Locate the cell with the specified text and output its (x, y) center coordinate. 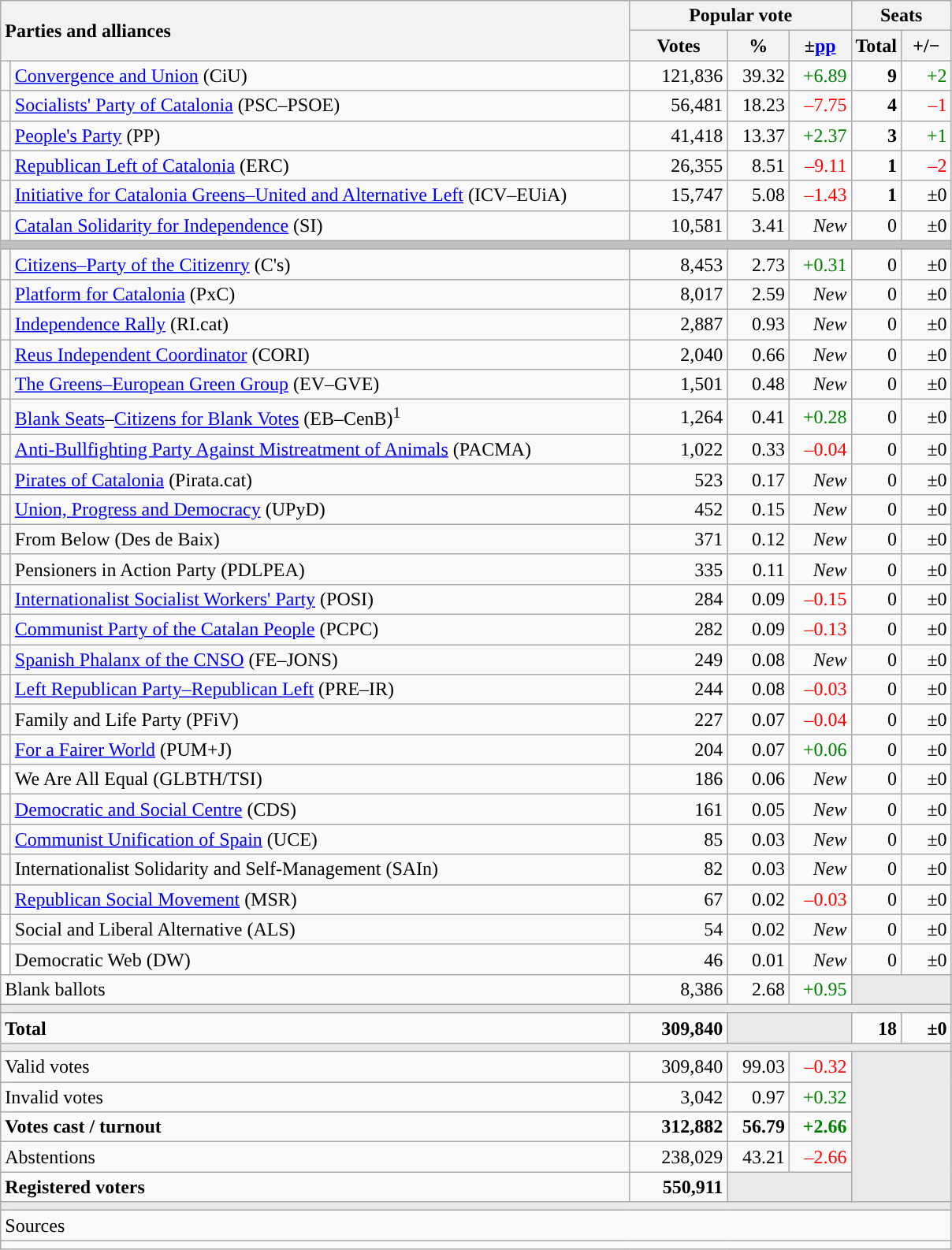
8,386 (679, 989)
Votes cast / turnout (315, 1127)
249 (679, 660)
186 (679, 779)
Blank Seats–Citizens for Blank Votes (EB–CenB)1 (320, 418)
41,418 (679, 136)
+0.31 (820, 264)
85 (679, 839)
Abstentions (315, 1157)
Internationalist Socialist Workers' Party (POSI) (320, 599)
1,022 (679, 449)
523 (679, 479)
Sources (476, 1226)
Popular vote (741, 16)
Seats (902, 16)
1,501 (679, 385)
People's Party (PP) (320, 136)
–7.75 (820, 106)
238,029 (679, 1157)
4 (876, 106)
Reus Independent Coordinator (CORI) (320, 354)
Citizens–Party of the Citizenry (C's) (320, 264)
Invalid votes (315, 1097)
284 (679, 599)
The Greens–European Green Group (EV–GVE) (320, 385)
Family and Life Party (PFiV) (320, 720)
Parties and alliances (315, 31)
18 (876, 1028)
+0.06 (820, 750)
Spanish Phalanx of the CNSO (FE–JONS) (320, 660)
–0.13 (820, 630)
9 (876, 76)
26,355 (679, 166)
0.97 (758, 1097)
46 (679, 959)
From Below (Des de Baix) (320, 539)
312,882 (679, 1127)
1,264 (679, 418)
39.32 (758, 76)
0.48 (758, 385)
–1.43 (820, 195)
8.51 (758, 166)
2,887 (679, 324)
2.59 (758, 294)
0.17 (758, 479)
Socialists' Party of Catalonia (PSC–PSOE) (320, 106)
43.21 (758, 1157)
99.03 (758, 1067)
–2 (927, 166)
Democratic Web (DW) (320, 959)
Republican Left of Catalonia (ERC) (320, 166)
5.08 (758, 195)
Platform for Catalonia (PxC) (320, 294)
+2.66 (820, 1127)
–2.66 (820, 1157)
+6.89 (820, 76)
Initiative for Catalonia Greens–United and Alternative Left (ICV–EUiA) (320, 195)
+0.28 (820, 418)
8,453 (679, 264)
0.11 (758, 569)
Blank ballots (315, 989)
0.93 (758, 324)
Communist Party of the Catalan People (PCPC) (320, 630)
0.33 (758, 449)
–0.15 (820, 599)
0.15 (758, 509)
Democratic and Social Centre (CDS) (320, 809)
0.12 (758, 539)
Republican Social Movement (MSR) (320, 899)
0.41 (758, 418)
We Are All Equal (GLBTH/TSI) (320, 779)
121,836 (679, 76)
±pp (820, 46)
+0.32 (820, 1097)
+/− (927, 46)
8,017 (679, 294)
161 (679, 809)
Valid votes (315, 1067)
371 (679, 539)
–9.11 (820, 166)
Votes (679, 46)
Union, Progress and Democracy (UPyD) (320, 509)
+2 (927, 76)
Convergence and Union (CiU) (320, 76)
+2.37 (820, 136)
0.05 (758, 809)
15,747 (679, 195)
Independence Rally (RI.cat) (320, 324)
2.73 (758, 264)
227 (679, 720)
2.68 (758, 989)
0.66 (758, 354)
Catalan Solidarity for Independence (SI) (320, 225)
Social and Liberal Alternative (ALS) (320, 929)
3.41 (758, 225)
% (758, 46)
54 (679, 929)
Communist Unification of Spain (UCE) (320, 839)
452 (679, 509)
Internationalist Solidarity and Self-Management (SAIn) (320, 869)
3 (876, 136)
0.01 (758, 959)
82 (679, 869)
Anti-Bullfighting Party Against Mistreatment of Animals (PACMA) (320, 449)
–0.32 (820, 1067)
Pirates of Catalonia (Pirata.cat) (320, 479)
244 (679, 690)
Left Republican Party–Republican Left (PRE–IR) (320, 690)
2,040 (679, 354)
335 (679, 569)
–1 (927, 106)
Registered voters (315, 1187)
+0.95 (820, 989)
56.79 (758, 1127)
Pensioners in Action Party (PDLPEA) (320, 569)
204 (679, 750)
67 (679, 899)
56,481 (679, 106)
13.37 (758, 136)
+1 (927, 136)
10,581 (679, 225)
0.06 (758, 779)
3,042 (679, 1097)
282 (679, 630)
18.23 (758, 106)
For a Fairer World (PUM+J) (320, 750)
550,911 (679, 1187)
